For the text-containing cell, return its midpoint in (x, y) coordinate format. 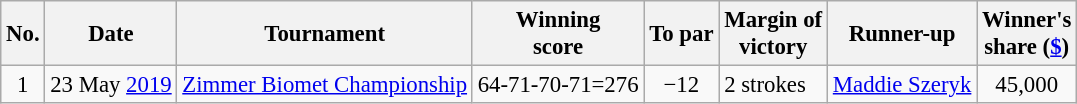
−12 (682, 85)
Zimmer Biomet Championship (324, 85)
45,000 (1027, 85)
Margin ofvictory (774, 34)
Winner'sshare ($) (1027, 34)
1 (23, 85)
No. (23, 34)
Winningscore (558, 34)
Runner-up (902, 34)
2 strokes (774, 85)
Tournament (324, 34)
64-71-70-71=276 (558, 85)
Date (111, 34)
To par (682, 34)
Maddie Szeryk (902, 85)
23 May 2019 (111, 85)
